Capture the cell that displays the provided text and extract its (X, Y) central coordinate. 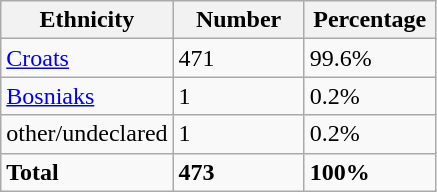
99.6% (370, 58)
Ethnicity (87, 20)
100% (370, 172)
Percentage (370, 20)
Number (238, 20)
other/undeclared (87, 134)
473 (238, 172)
Bosniaks (87, 96)
Croats (87, 58)
471 (238, 58)
Total (87, 172)
